Return the (X, Y) coordinate for the center point of the cell that contains the specified text.  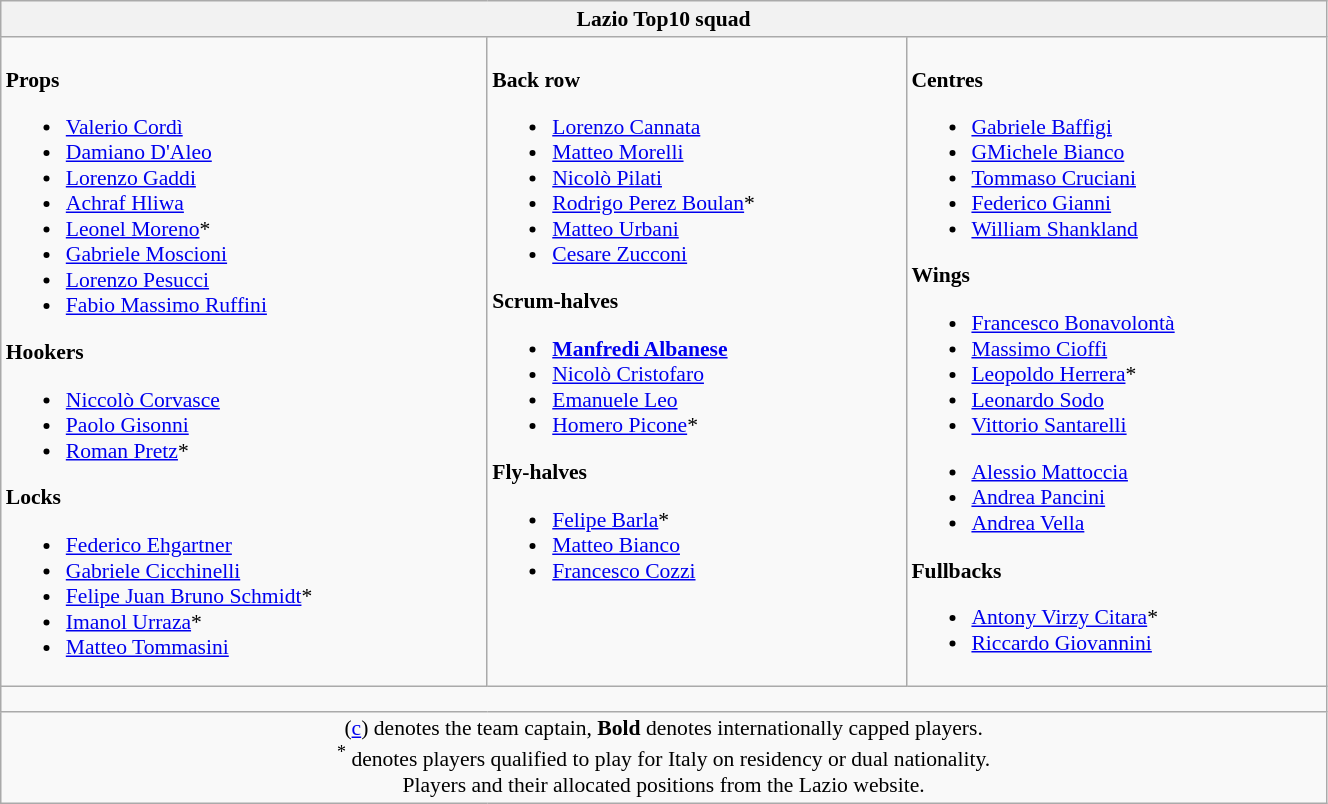
Lazio Top10 squad (664, 19)
